Detect which cell encompasses the target text, then output its (X, Y) center coordinate. 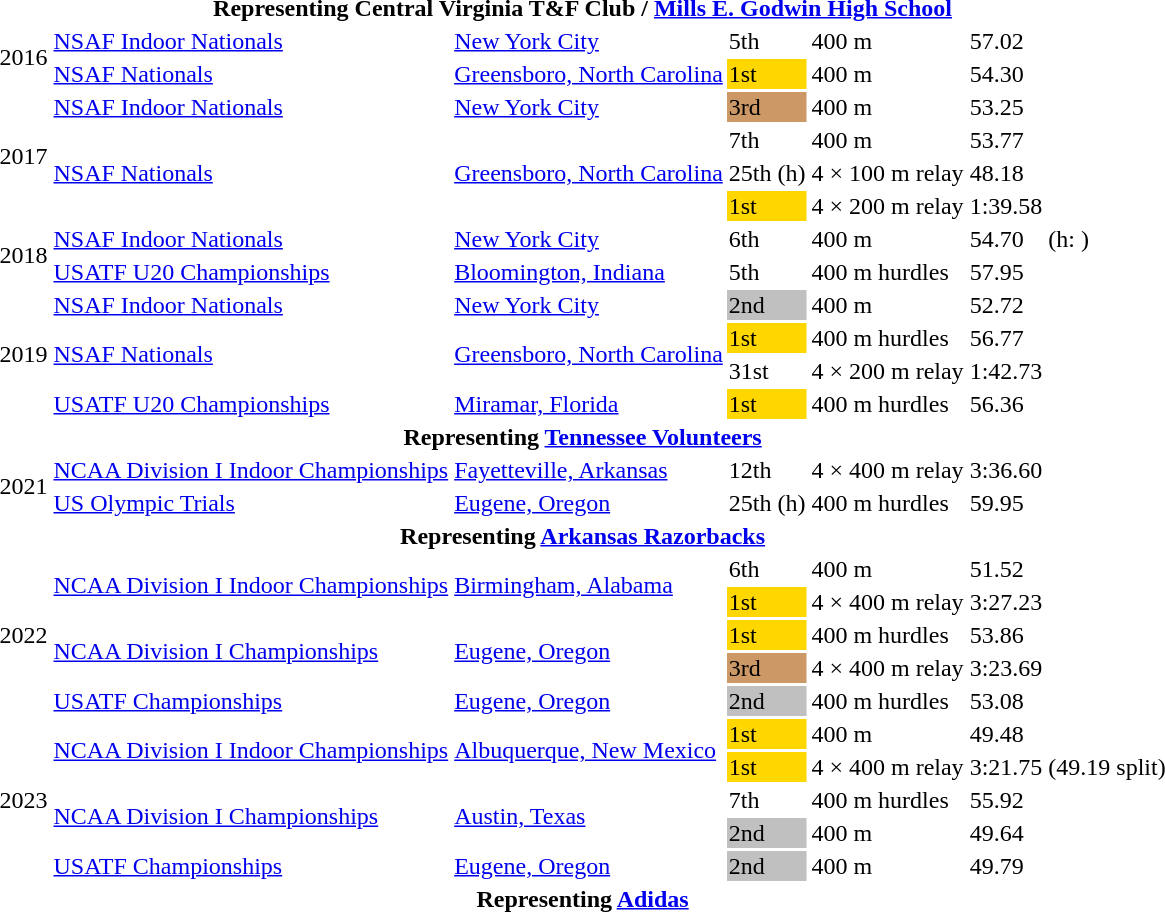
Albuquerque, New Mexico (589, 750)
3:36.60 (1006, 470)
31st (767, 371)
51.52 (1006, 569)
Bloomington, Indiana (589, 272)
Fayetteville, Arkansas (589, 470)
56.77 (1006, 338)
3:21.75 (1006, 767)
53.08 (1006, 701)
53.77 (1006, 140)
US Olympic Trials (251, 503)
1:42.73 (1006, 371)
49.64 (1006, 833)
59.95 (1006, 503)
56.36 (1006, 404)
Miramar, Florida (589, 404)
54.70 (1006, 239)
48.18 (1006, 173)
3:23.69 (1006, 668)
49.79 (1006, 866)
52.72 (1006, 305)
4 × 100 m relay (888, 173)
1:39.58 (1006, 206)
Birmingham, Alabama (589, 586)
57.02 (1006, 41)
53.86 (1006, 635)
55.92 (1006, 800)
3:27.23 (1006, 602)
54.30 (1006, 74)
57.95 (1006, 272)
49.48 (1006, 734)
12th (767, 470)
Austin, Texas (589, 816)
53.25 (1006, 107)
